Output the (X, Y) coordinate of the center of the cell containing the given text.  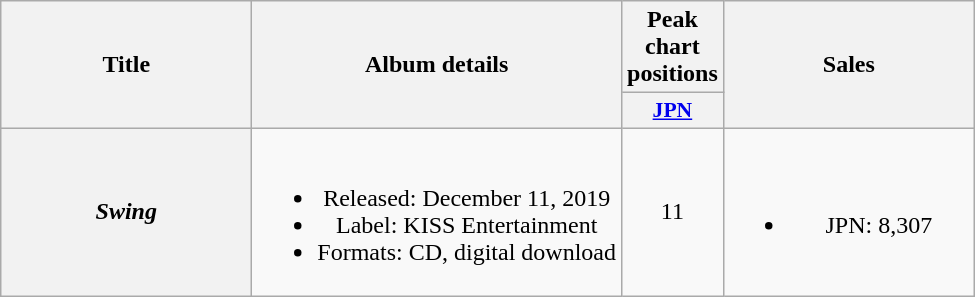
JPN: 8,307 (848, 212)
Album details (437, 65)
Title (126, 65)
11 (673, 212)
JPN (673, 111)
Sales (848, 65)
Released: December 11, 2019Label: KISS EntertainmentFormats: CD, digital download (437, 212)
Peak chart positions (673, 47)
Swing (126, 212)
